Identify which cell holds the provided text, then report its [x, y] central coordinate. 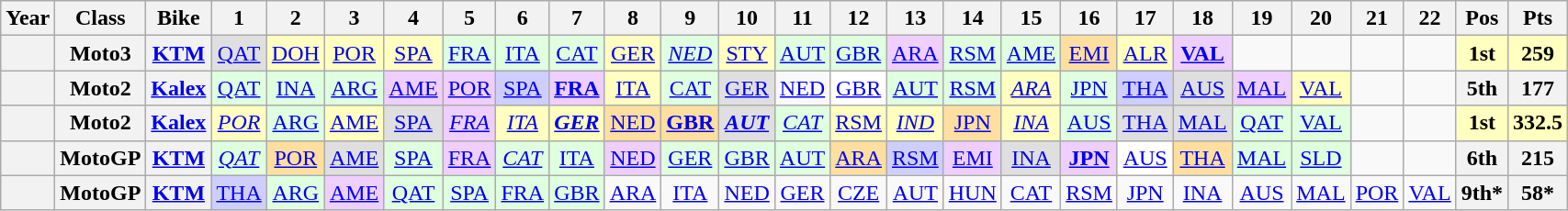
20 [1321, 18]
13 [915, 18]
DOH [296, 53]
Bike [178, 18]
12 [859, 18]
14 [972, 18]
177 [1538, 88]
19 [1261, 18]
17 [1145, 18]
9 [691, 18]
21 [1377, 18]
7 [577, 18]
332.5 [1538, 123]
ALR [1145, 53]
11 [802, 18]
IND [915, 123]
22 [1429, 18]
58* [1538, 193]
15 [1031, 18]
259 [1538, 53]
9th* [1482, 193]
6 [523, 18]
CZE [859, 193]
Class [101, 18]
SLD [1321, 158]
16 [1089, 18]
5th [1482, 88]
8 [633, 18]
10 [747, 18]
Year [28, 18]
5 [469, 18]
Moto3 [101, 53]
4 [413, 18]
215 [1538, 158]
3 [354, 18]
HUN [972, 193]
Pts [1538, 18]
2 [296, 18]
18 [1202, 18]
6th [1482, 158]
STY [747, 53]
1 [239, 18]
Pos [1482, 18]
